For the text-containing cell, return its midpoint in [x, y] coordinate format. 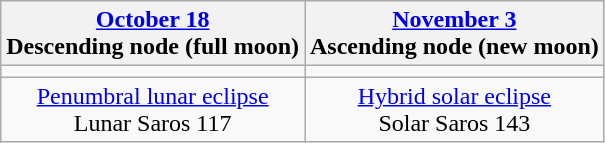
October 18Descending node (full moon) [153, 34]
Hybrid solar eclipseSolar Saros 143 [454, 110]
November 3Ascending node (new moon) [454, 34]
Penumbral lunar eclipseLunar Saros 117 [153, 110]
